Provide the [x, y] coordinate of the cell's center where the given text is located.  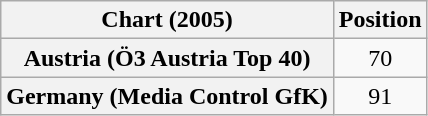
Position [380, 20]
Germany (Media Control GfK) [168, 96]
Chart (2005) [168, 20]
91 [380, 96]
70 [380, 58]
Austria (Ö3 Austria Top 40) [168, 58]
